For the text-containing cell, return its midpoint in (x, y) coordinate format. 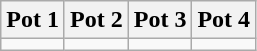
Pot 1 (33, 20)
Pot 3 (160, 20)
Pot 2 (96, 20)
Pot 4 (224, 20)
